Return (X, Y) of the center of cell containing provided text 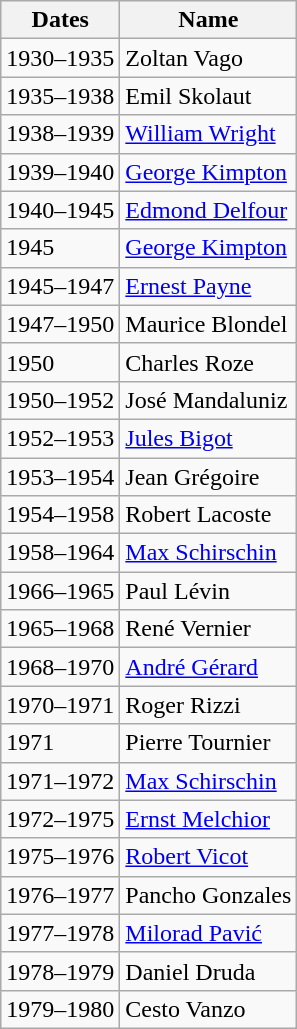
Ernst Melchior (208, 819)
1977–1978 (60, 933)
Milorad Pavić (208, 933)
1945 (60, 248)
André Gérard (208, 667)
Jean Grégoire (208, 477)
Emil Skolaut (208, 96)
William Wright (208, 134)
1965–1968 (60, 629)
1945–1947 (60, 286)
1954–1958 (60, 515)
1947–1950 (60, 324)
1939–1940 (60, 172)
1950–1952 (60, 400)
Robert Lacoste (208, 515)
Pancho Gonzales (208, 895)
1952–1953 (60, 438)
Ernest Payne (208, 286)
1935–1938 (60, 96)
René Vernier (208, 629)
1953–1954 (60, 477)
1938–1939 (60, 134)
1979–1980 (60, 1009)
1970–1971 (60, 705)
Dates (60, 20)
1940–1945 (60, 210)
Maurice Blondel (208, 324)
Robert Vicot (208, 857)
1950 (60, 362)
1966–1965 (60, 591)
Name (208, 20)
Paul Lévin (208, 591)
1976–1977 (60, 895)
José Mandaluniz (208, 400)
Pierre Tournier (208, 743)
Edmond Delfour (208, 210)
1972–1975 (60, 819)
1978–1979 (60, 971)
Cesto Vanzo (208, 1009)
Daniel Druda (208, 971)
Roger Rizzi (208, 705)
1958–1964 (60, 553)
1971–1972 (60, 781)
1975–1976 (60, 857)
Zoltan Vago (208, 58)
1971 (60, 743)
1968–1970 (60, 667)
1930–1935 (60, 58)
Charles Roze (208, 362)
Jules Bigot (208, 438)
